Provide the (X, Y) coordinate of the cell's center where the given text is located.  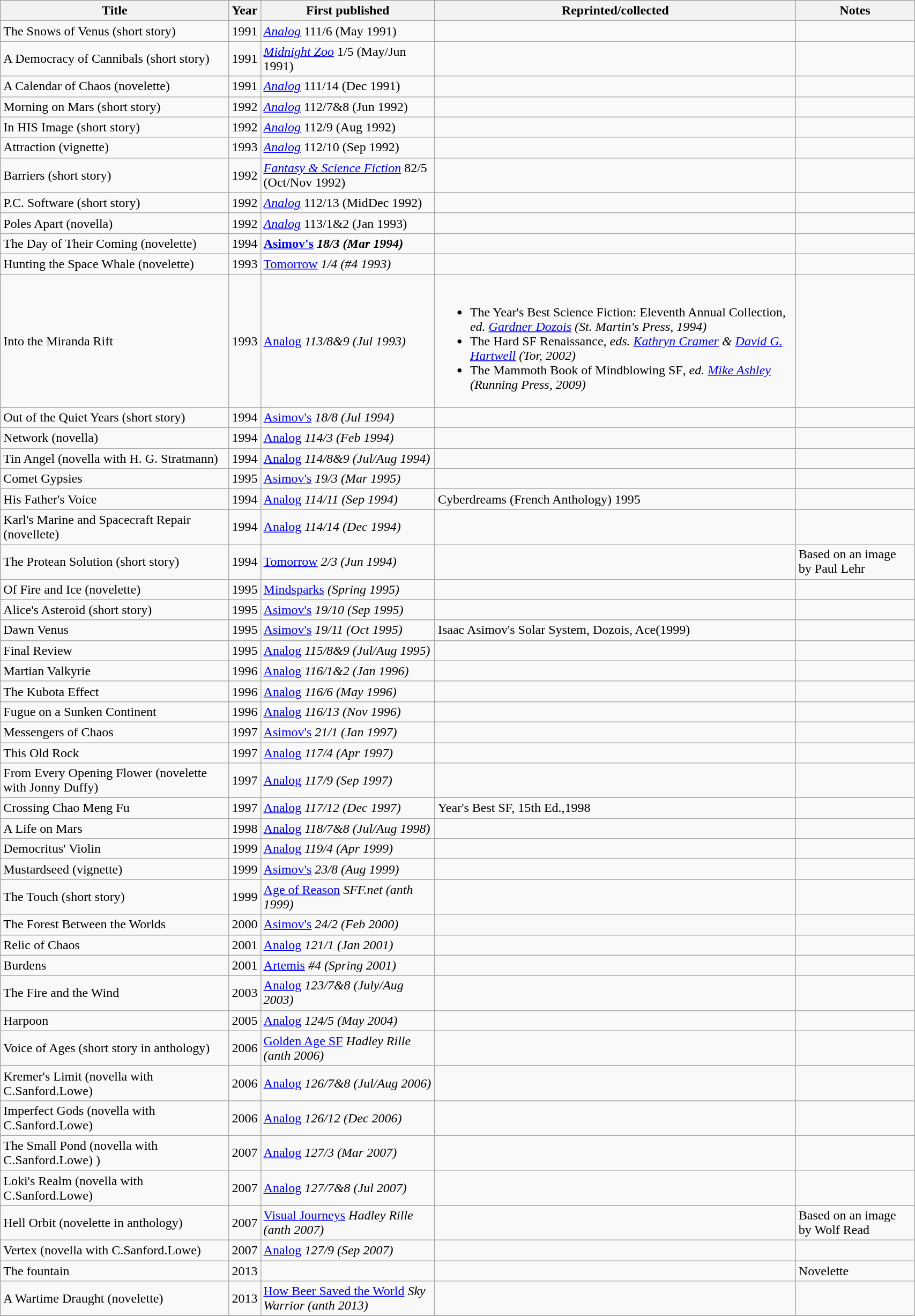
Analog 126/7&8 (Jul/Aug 2006) (347, 1083)
Based on an image by Wolf Read (854, 1223)
Analog 119/4 (Apr 1999) (347, 849)
Analog 113/8&9 (Jul 1993) (347, 341)
Burdens (115, 965)
Barriers (short story) (115, 175)
Analog 114/3 (Feb 1994) (347, 438)
The Fire and the Wind (115, 993)
Title (115, 11)
A Calendar of Chaos (novelette) (115, 86)
Artemis #4 (Spring 2001) (347, 965)
Analog 121/1 (Jan 2001) (347, 945)
Analog 127/9 (Sep 2007) (347, 1251)
Analog 124/5 (May 2004) (347, 1021)
Visual Journeys Hadley Rille (anth 2007) (347, 1223)
Mustardseed (vignette) (115, 869)
This Old Rock (115, 752)
Analog 112/9 (Aug 1992) (347, 127)
P.C. Software (short story) (115, 203)
Asimov's 18/8 (Jul 1994) (347, 418)
A Wartime Draught (novelette) (115, 1299)
Asimov's 18/3 (Mar 1994) (347, 243)
Notes (854, 11)
Harpoon (115, 1021)
How Beer Saved the World Sky Warrior (anth 2013) (347, 1299)
Analog 126/12 (Dec 2006) (347, 1118)
Hunting the Space Whale (novelette) (115, 264)
Analog 117/12 (Dec 1997) (347, 808)
Cyberdreams (French Anthology) 1995 (615, 499)
Novelette (854, 1271)
Morning on Mars (short story) (115, 107)
In HIS Image (short story) (115, 127)
Asimov's 19/10 (Sep 1995) (347, 610)
2003 (244, 993)
Tomorrow 2/3 (Jun 1994) (347, 562)
The Snows of Venus (short story) (115, 31)
Hell Orbit (novelette in anthology) (115, 1223)
Voice of Ages (short story in anthology) (115, 1048)
From Every Opening Flower (novelette with Jonny Duffy) (115, 781)
Alice's Asteroid (short story) (115, 610)
Analog 127/3 (Mar 2007) (347, 1153)
Out of the Quiet Years (short story) (115, 418)
Loki's Realm (novella with C.Sanford.Lowe) (115, 1187)
Karl's Marine and Spacecraft Repair (novellete) (115, 527)
Messengers of Chaos (115, 732)
The fountain (115, 1271)
Of Fire and Ice (novelette) (115, 589)
Midnight Zoo 1/5 (May/Jun 1991) (347, 59)
Crossing Chao Meng Fu (115, 808)
Analog 114/8&9 (Jul/Aug 1994) (347, 459)
Analog 112/7&8 (Jun 1992) (347, 107)
Dawn Venus (115, 630)
Analog 114/11 (Sep 1994) (347, 499)
Golden Age SF Hadley Rille (anth 2006) (347, 1048)
Analog 123/7&8 (July/Aug 2003) (347, 993)
Attraction (vignette) (115, 147)
1998 (244, 829)
Vertex (novella with C.Sanford.Lowe) (115, 1251)
Analog 114/14 (Dec 1994) (347, 527)
Analog 112/10 (Sep 1992) (347, 147)
Democritus' Violin (115, 849)
Analog 118/7&8 (Jul/Aug 1998) (347, 829)
Year's Best SF, 15th Ed.,1998 (615, 808)
Final Review (115, 650)
Analog 115/8&9 (Jul/Aug 1995) (347, 650)
Based on an image by Paul Lehr (854, 562)
Analog 116/6 (May 1996) (347, 691)
Poles Apart (novella) (115, 223)
Analog 112/13 (MidDec 1992) (347, 203)
Reprinted/collected (615, 11)
Kremer's Limit (novella with C.Sanford.Lowe) (115, 1083)
Tin Angel (novella with H. G. Stratmann) (115, 459)
Isaac Asimov's Solar System, Dozois, Ace(1999) (615, 630)
A Democracy of Cannibals (short story) (115, 59)
Fugue on a Sunken Continent (115, 712)
Mindsparks (Spring 1995) (347, 589)
The Day of Their Coming (novelette) (115, 243)
Analog 117/4 (Apr 1997) (347, 752)
Analog 116/13 (Nov 1996) (347, 712)
The Kubota Effect (115, 691)
The Touch (short story) (115, 897)
The Forest Between the Worlds (115, 925)
Analog 116/1&2 (Jan 1996) (347, 671)
Fantasy & Science Fiction 82/5 (Oct/Nov 1992) (347, 175)
Network (novella) (115, 438)
Analog 111/14 (Dec 1991) (347, 86)
Into the Miranda Rift (115, 341)
Tomorrow 1/4 (#4 1993) (347, 264)
His Father's Voice (115, 499)
Age of Reason SFF.net (anth 1999) (347, 897)
Asimov's 24/2 (Feb 2000) (347, 925)
2000 (244, 925)
Asimov's 21/1 (Jan 1997) (347, 732)
The Protean Solution (short story) (115, 562)
Analog 127/7&8 (Jul 2007) (347, 1187)
Asimov's 19/11 (Oct 1995) (347, 630)
First published (347, 11)
Martian Valkyrie (115, 671)
2005 (244, 1021)
A Life on Mars (115, 829)
Asimov's 23/8 (Aug 1999) (347, 869)
Analog 113/1&2 (Jan 1993) (347, 223)
The Small Pond (novella with C.Sanford.Lowe) ) (115, 1153)
Relic of Chaos (115, 945)
Year (244, 11)
Analog 111/6 (May 1991) (347, 31)
Comet Gypsies (115, 479)
Imperfect Gods (novella with C.Sanford.Lowe) (115, 1118)
Analog 117/9 (Sep 1997) (347, 781)
Asimov's 19/3 (Mar 1995) (347, 479)
